Pinpoint the cell where the given text exists, returning its [X, Y] midpoint coordinate. 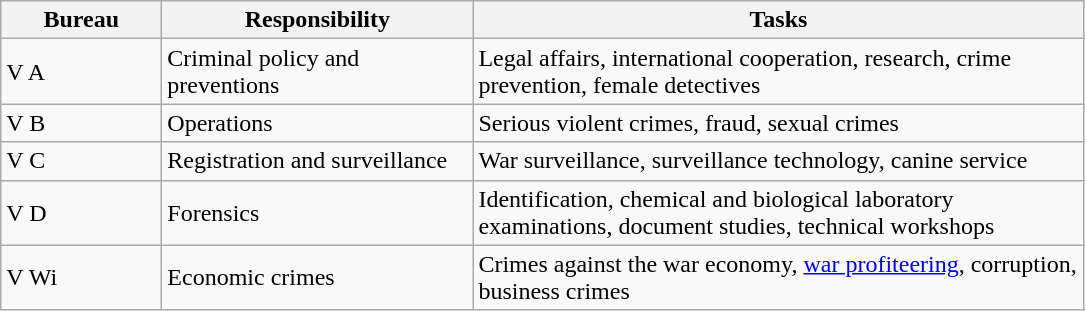
V A [82, 72]
Legal affairs, international cooperation, research, crime prevention, female detectives [778, 72]
Bureau [82, 20]
Crimes against the war economy, war profiteering, corruption, business crimes [778, 278]
V C [82, 161]
Responsibility [318, 20]
Economic crimes [318, 278]
V B [82, 123]
V Wi [82, 278]
Identification, chemical and biological laboratory examinations, document studies, technical workshops [778, 212]
Serious violent crimes, fraud, sexual crimes [778, 123]
Operations [318, 123]
V D [82, 212]
Tasks [778, 20]
War surveillance, surveillance technology, canine service [778, 161]
Criminal policy and preventions [318, 72]
Registration and surveillance [318, 161]
Forensics [318, 212]
